For the text-containing cell, return its midpoint in [x, y] coordinate format. 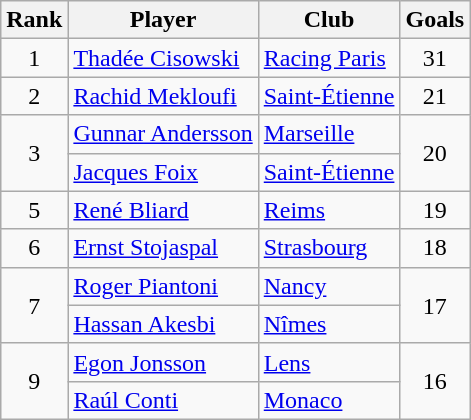
Ernst Stojaspal [163, 248]
Nîmes [329, 324]
20 [435, 153]
Monaco [329, 400]
5 [34, 210]
1 [34, 58]
6 [34, 248]
Marseille [329, 134]
Strasbourg [329, 248]
Rank [34, 20]
Roger Piantoni [163, 286]
Thadée Cisowski [163, 58]
21 [435, 96]
Gunnar Andersson [163, 134]
31 [435, 58]
18 [435, 248]
Rachid Mekloufi [163, 96]
Jacques Foix [163, 172]
Racing Paris [329, 58]
Club [329, 20]
Player [163, 20]
7 [34, 305]
Lens [329, 362]
Hassan Akesbi [163, 324]
Raúl Conti [163, 400]
Reims [329, 210]
16 [435, 381]
2 [34, 96]
Nancy [329, 286]
Egon Jonsson [163, 362]
Goals [435, 20]
17 [435, 305]
René Bliard [163, 210]
19 [435, 210]
9 [34, 381]
3 [34, 153]
